Extract the (X, Y) coordinate from the center of the cell holding the provided text.  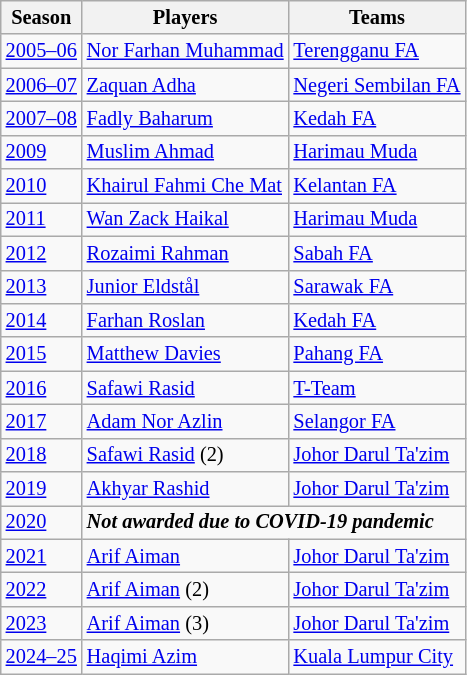
Pahang FA (378, 354)
Arif Aiman (186, 556)
2022 (42, 589)
2016 (42, 388)
2015 (42, 354)
Fadly Baharum (186, 118)
Safawi Rasid (186, 388)
2017 (42, 421)
Wan Zack Haikal (186, 219)
Sabah FA (378, 253)
Terengganu FA (378, 51)
2013 (42, 287)
Adam Nor Azlin (186, 421)
2005–06 (42, 51)
Muslim Ahmad (186, 152)
Junior Eldstål (186, 287)
Players (186, 17)
Safawi Rasid (2) (186, 455)
2020 (42, 522)
2012 (42, 253)
2024–25 (42, 657)
2018 (42, 455)
Kelantan FA (378, 186)
2021 (42, 556)
Akhyar Rashid (186, 489)
2009 (42, 152)
2014 (42, 320)
Season (42, 17)
Rozaimi Rahman (186, 253)
Matthew Davies (186, 354)
Kuala Lumpur City (378, 657)
Selangor FA (378, 421)
Farhan Roslan (186, 320)
2006–07 (42, 85)
Arif Aiman (2) (186, 589)
Negeri Sembilan FA (378, 85)
2007–08 (42, 118)
Nor Farhan Muhammad (186, 51)
Zaquan Adha (186, 85)
Not awarded due to COVID-19 pandemic (274, 522)
2019 (42, 489)
2010 (42, 186)
2023 (42, 623)
T-Team (378, 388)
Arif Aiman (3) (186, 623)
2011 (42, 219)
Sarawak FA (378, 287)
Haqimi Azim (186, 657)
Khairul Fahmi Che Mat (186, 186)
Teams (378, 17)
